For the text-containing cell, return its midpoint in (X, Y) coordinate format. 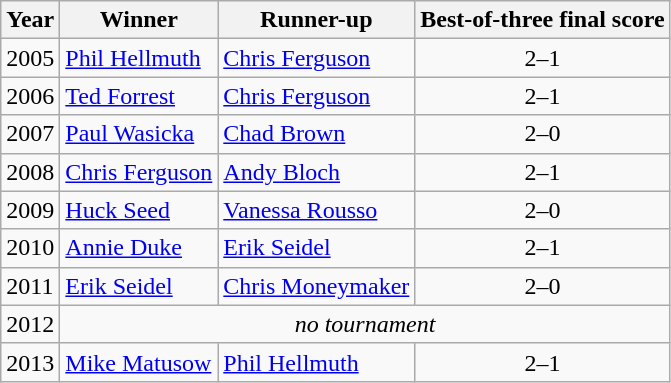
Vanessa Rousso (316, 210)
no tournament (365, 324)
2011 (30, 286)
2010 (30, 248)
Paul Wasicka (139, 134)
Runner-up (316, 20)
Best-of-three final score (542, 20)
2013 (30, 362)
Chad Brown (316, 134)
Year (30, 20)
Winner (139, 20)
Huck Seed (139, 210)
2005 (30, 58)
Andy Bloch (316, 172)
2009 (30, 210)
2012 (30, 324)
2006 (30, 96)
Ted Forrest (139, 96)
Mike Matusow (139, 362)
2007 (30, 134)
Chris Moneymaker (316, 286)
Annie Duke (139, 248)
2008 (30, 172)
